Capture the cell that displays the provided text and extract its (X, Y) central coordinate. 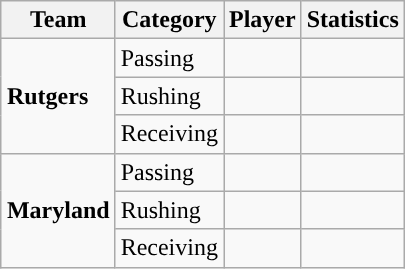
Team (58, 20)
Statistics (352, 20)
Maryland (58, 210)
Player (263, 20)
Category (169, 20)
Rutgers (58, 96)
